Identify which cell holds the provided text, then report its (X, Y) central coordinate. 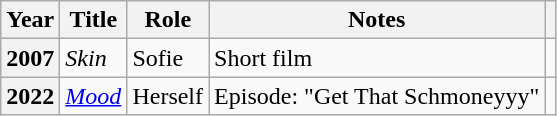
Sofie (168, 58)
Role (168, 20)
Short film (377, 58)
Notes (377, 20)
Mood (94, 96)
2007 (30, 58)
2022 (30, 96)
Year (30, 20)
Title (94, 20)
Episode: "Get That Schmoneyyy" (377, 96)
Skin (94, 58)
Herself (168, 96)
